Extract the [X, Y] coordinate from the center of the cell holding the provided text.  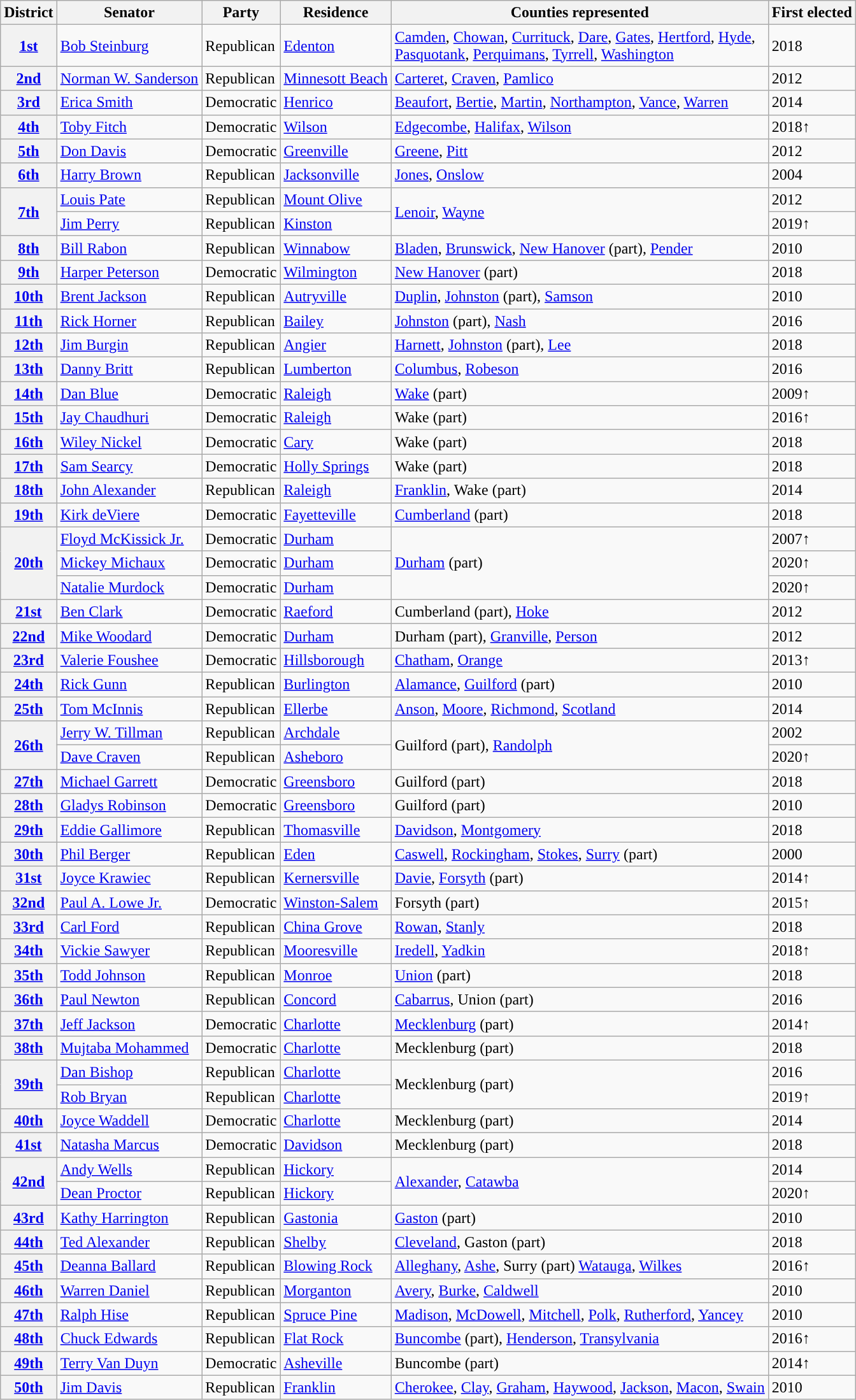
Warren Daniel [129, 1290]
Ben Clark [129, 611]
Kinston [336, 224]
Wilmington [336, 272]
First elected [811, 13]
Cabarrus, Union (part) [580, 999]
15th [29, 418]
China Grove [336, 927]
6th [29, 175]
Spruce Pine [336, 1315]
Greenville [336, 151]
Rick Gunn [129, 684]
Jacksonville [336, 175]
Union (part) [580, 975]
Valerie Foushee [129, 660]
34th [29, 951]
Morganton [336, 1290]
23rd [29, 660]
Autryville [336, 296]
42nd [29, 1182]
Davie, Forsyth (part) [580, 878]
47th [29, 1315]
25th [29, 709]
Edenton [336, 46]
Dan Blue [129, 394]
40th [29, 1121]
10th [29, 296]
18th [29, 490]
29th [29, 830]
Columbus, Robeson [580, 369]
Harnett, Johnston (part), Lee [580, 345]
46th [29, 1290]
Cumberland (part), Hoke [580, 611]
Davidson [336, 1145]
Senator [129, 13]
Bob Steinburg [129, 46]
Cleveland, Gaston (part) [580, 1242]
Todd Johnson [129, 975]
Jeff Jackson [129, 1024]
2007↑ [811, 539]
Jerry W. Tillman [129, 733]
49th [29, 1363]
Asheboro [336, 757]
21st [29, 611]
9th [29, 272]
Rick Horner [129, 320]
Eddie Gallimore [129, 830]
12th [29, 345]
New Hanover (part) [580, 272]
2015↑ [811, 903]
Wiley Nickel [129, 442]
2009↑ [811, 394]
50th [29, 1387]
Franklin, Wake (part) [580, 490]
Thomasville [336, 830]
Harper Peterson [129, 272]
Joyce Waddell [129, 1121]
28th [29, 806]
Toby Fitch [129, 127]
4th [29, 127]
5th [29, 151]
Joyce Krawiec [129, 878]
13th [29, 369]
Concord [336, 999]
45th [29, 1266]
Lumberton [336, 369]
Rob Bryan [129, 1096]
2004 [811, 175]
Hillsborough [336, 660]
Forsyth (part) [580, 903]
Burlington [336, 684]
Flat Rock [336, 1339]
Chuck Edwards [129, 1339]
39th [29, 1084]
Alexander, Catawba [580, 1182]
Alamance, Guilford (part) [580, 684]
Lenoir, Wayne [580, 211]
District [29, 13]
Shelby [336, 1242]
Counties represented [580, 13]
44th [29, 1242]
Minnesott Beach [336, 78]
Bladen, Brunswick, New Hanover (part), Pender [580, 248]
7th [29, 211]
Edgecombe, Halifax, Wilson [580, 127]
Vickie Sawyer [129, 951]
Gaston (part) [580, 1218]
Cherokee, Clay, Graham, Haywood, Jackson, Macon, Swain [580, 1387]
Chatham, Orange [580, 660]
Jay Chaudhuri [129, 418]
Residence [336, 13]
Jim Burgin [129, 345]
Dean Proctor [129, 1194]
8th [29, 248]
Louis Pate [129, 199]
Jim Davis [129, 1387]
33rd [29, 927]
31st [29, 878]
32nd [29, 903]
Kirk deViere [129, 515]
Franklin [336, 1387]
Phil Berger [129, 854]
Ellerbe [336, 709]
Anson, Moore, Richmond, Scotland [580, 709]
Mooresville [336, 951]
Raeford [336, 611]
Durham (part) [580, 563]
27th [29, 782]
Eden [336, 854]
Norman W. Sanderson [129, 78]
26th [29, 745]
Natalie Murdock [129, 587]
19th [29, 515]
20th [29, 563]
Johnston (part), Nash [580, 320]
Don Davis [129, 151]
Archdale [336, 733]
Sam Searcy [129, 466]
Floyd McKissick Jr. [129, 539]
17th [29, 466]
Iredell, Yadkin [580, 951]
Tom McInnis [129, 709]
Paul A. Lowe Jr. [129, 903]
Jones, Onslow [580, 175]
14th [29, 394]
Gastonia [336, 1218]
43rd [29, 1218]
Deanna Ballard [129, 1266]
Duplin, Johnston (part), Samson [580, 296]
2nd [29, 78]
37th [29, 1024]
11th [29, 320]
16th [29, 442]
2013↑ [811, 660]
22nd [29, 636]
Madison, McDowell, Mitchell, Polk, Rutherford, Yancey [580, 1315]
Harry Brown [129, 175]
36th [29, 999]
Guilford (part), Randolph [580, 745]
Andy Wells [129, 1169]
Henrico [336, 103]
Kathy Harrington [129, 1218]
Bailey [336, 320]
Alleghany, Ashe, Surry (part) Watauga, Wilkes [580, 1266]
Paul Newton [129, 999]
Blowing Rock [336, 1266]
Mickey Michaux [129, 563]
Avery, Burke, Caldwell [580, 1290]
Buncombe (part) [580, 1363]
Carl Ford [129, 927]
Monroe [336, 975]
Davidson, Montgomery [580, 830]
Michael Garrett [129, 782]
Buncombe (part), Henderson, Transylvania [580, 1339]
Danny Britt [129, 369]
Rowan, Stanly [580, 927]
Holly Springs [336, 466]
41st [29, 1145]
35th [29, 975]
Dave Craven [129, 757]
3rd [29, 103]
Angier [336, 345]
Brent Jackson [129, 296]
Natasha Marcus [129, 1145]
1st [29, 46]
John Alexander [129, 490]
Camden, Chowan, Currituck, Dare, Gates, Hertford, Hyde,Pasquotank, Perquimans, Tyrrell, Washington [580, 46]
2002 [811, 733]
Winnabow [336, 248]
30th [29, 854]
24th [29, 684]
Ted Alexander [129, 1242]
Fayetteville [336, 515]
Beaufort, Bertie, Martin, Northampton, Vance, Warren [580, 103]
Asheville [336, 1363]
Bill Rabon [129, 248]
Ralph Hise [129, 1315]
Cumberland (part) [580, 515]
Caswell, Rockingham, Stokes, Surry (part) [580, 854]
38th [29, 1048]
Greene, Pitt [580, 151]
48th [29, 1339]
Winston-Salem [336, 903]
Mount Olive [336, 199]
Jim Perry [129, 224]
Mike Woodard [129, 636]
Mujtaba Mohammed [129, 1048]
Dan Bishop [129, 1072]
Kernersville [336, 878]
Wilson [336, 127]
Carteret, Craven, Pamlico [580, 78]
2000 [811, 854]
Party [241, 13]
Erica Smith [129, 103]
Gladys Robinson [129, 806]
Cary [336, 442]
Terry Van Duyn [129, 1363]
Durham (part), Granville, Person [580, 636]
